Search for the cell housing the specified text and yield its [X, Y] center coordinate. 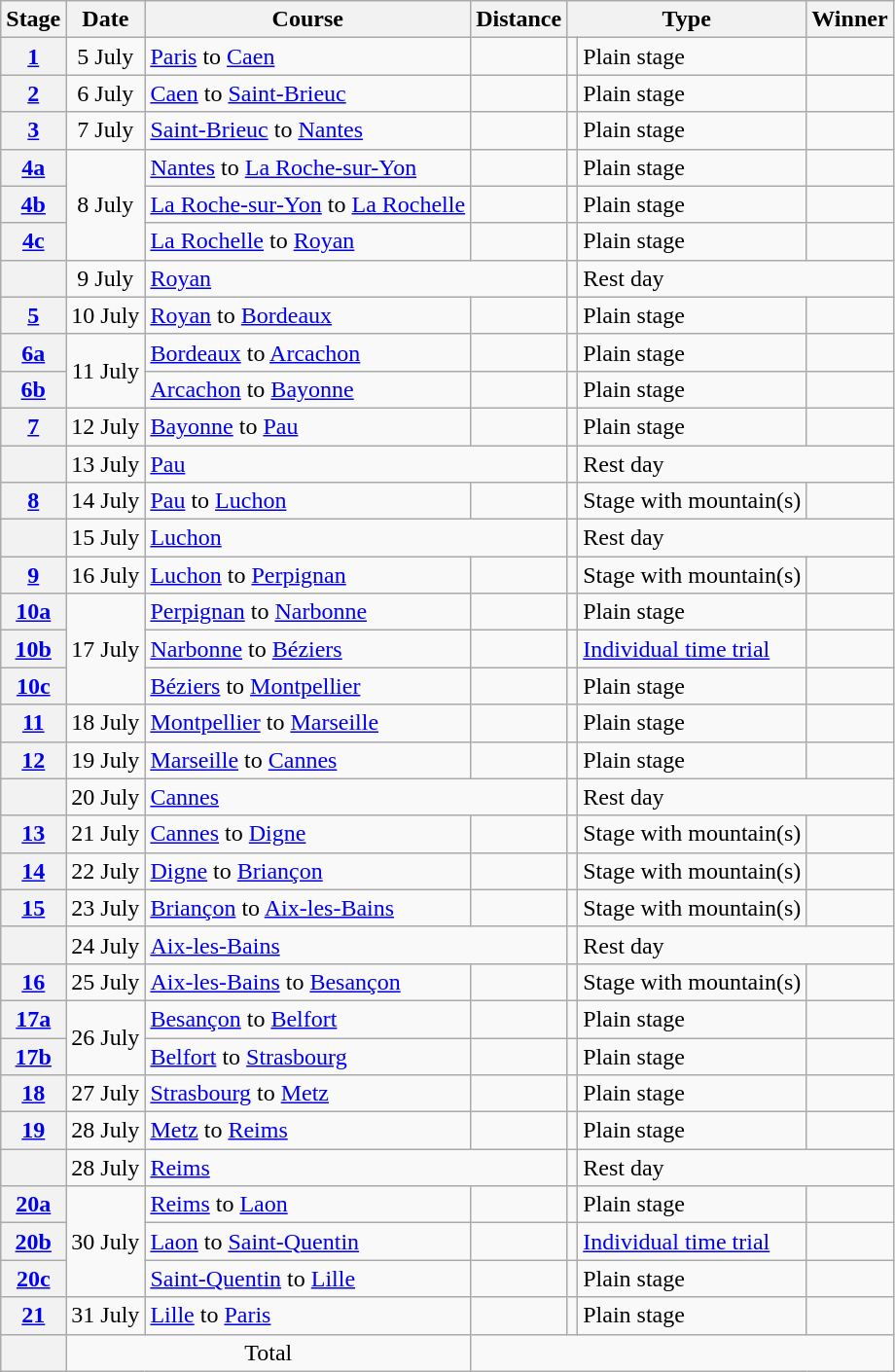
30 July [105, 1242]
20c [33, 1279]
16 July [105, 575]
9 [33, 575]
19 July [105, 760]
Laon to Saint-Quentin [307, 1242]
Cannes [356, 797]
22 July [105, 871]
17a [33, 1019]
13 [33, 834]
Course [307, 19]
Paris to Caen [307, 56]
7 [33, 426]
Aix-les-Bains [356, 945]
17 July [105, 649]
Bordeaux to Arcachon [307, 352]
Luchon to Perpignan [307, 575]
Saint-Quentin to Lille [307, 1279]
Perpignan to Narbonne [307, 612]
16 [33, 982]
Distance [519, 19]
31 July [105, 1316]
14 [33, 871]
Strasbourg to Metz [307, 1094]
Bayonne to Pau [307, 426]
Cannes to Digne [307, 834]
6b [33, 389]
15 [33, 908]
12 July [105, 426]
15 July [105, 538]
13 July [105, 464]
Royan [356, 278]
Luchon [356, 538]
Winner [850, 19]
Nantes to La Roche-sur-Yon [307, 167]
Reims to Laon [307, 1205]
Pau to Luchon [307, 501]
Narbonne to Béziers [307, 649]
24 July [105, 945]
2 [33, 93]
Caen to Saint-Brieuc [307, 93]
Total [268, 1353]
Marseille to Cannes [307, 760]
Béziers to Montpellier [307, 686]
12 [33, 760]
10a [33, 612]
10b [33, 649]
Aix-les-Bains to Besançon [307, 982]
3 [33, 130]
21 July [105, 834]
Digne to Briançon [307, 871]
14 July [105, 501]
Besançon to Belfort [307, 1019]
Belfort to Strasbourg [307, 1056]
Stage [33, 19]
8 [33, 501]
5 [33, 315]
Pau [356, 464]
La Rochelle to Royan [307, 241]
10c [33, 686]
Saint-Brieuc to Nantes [307, 130]
5 July [105, 56]
27 July [105, 1094]
26 July [105, 1037]
Montpellier to Marseille [307, 723]
25 July [105, 982]
Briançon to Aix-les-Bains [307, 908]
Date [105, 19]
7 July [105, 130]
10 July [105, 315]
20a [33, 1205]
Metz to Reims [307, 1131]
6 July [105, 93]
17b [33, 1056]
Type [687, 19]
9 July [105, 278]
11 [33, 723]
23 July [105, 908]
Royan to Bordeaux [307, 315]
4c [33, 241]
4b [33, 204]
Arcachon to Bayonne [307, 389]
21 [33, 1316]
Lille to Paris [307, 1316]
1 [33, 56]
18 [33, 1094]
La Roche-sur-Yon to La Rochelle [307, 204]
Reims [356, 1168]
20 July [105, 797]
6a [33, 352]
20b [33, 1242]
19 [33, 1131]
4a [33, 167]
11 July [105, 371]
18 July [105, 723]
8 July [105, 204]
